Detect which cell encompasses the target text, then output its [x, y] center coordinate. 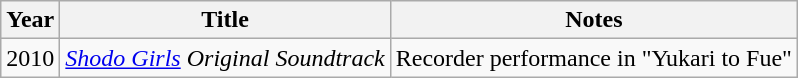
Shodo Girls Original Soundtrack [225, 58]
Recorder performance in "Yukari to Fue" [594, 58]
Title [225, 20]
2010 [30, 58]
Year [30, 20]
Notes [594, 20]
